Return the [x, y] coordinate for the center point of the cell that contains the specified text.  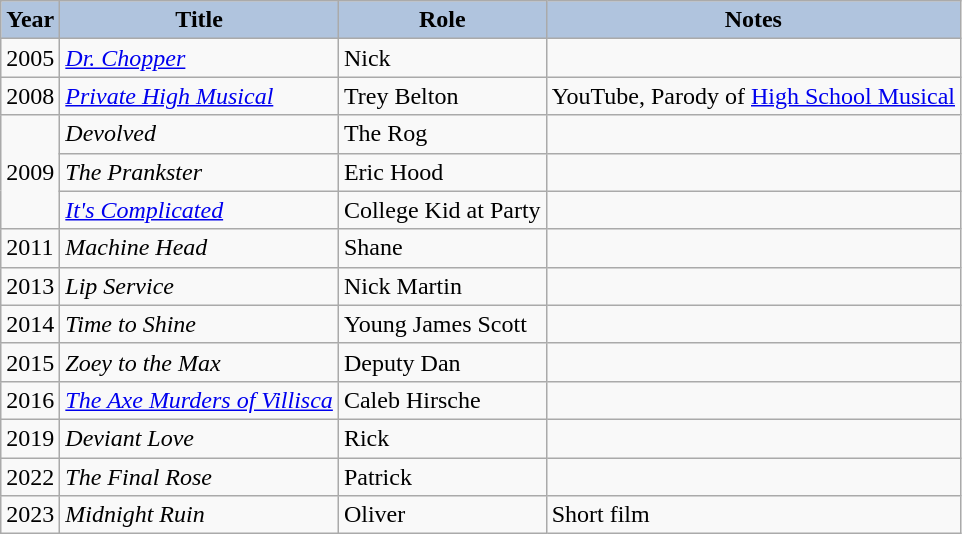
Oliver [442, 515]
YouTube, Parody of High School Musical [753, 96]
2019 [30, 438]
Machine Head [200, 248]
Short film [753, 515]
2022 [30, 477]
Time to Shine [200, 324]
Trey Belton [442, 96]
Nick Martin [442, 286]
Nick [442, 58]
The Rog [442, 134]
Role [442, 20]
2013 [30, 286]
Devolved [200, 134]
Young James Scott [442, 324]
Private High Musical [200, 96]
2009 [30, 172]
Deputy Dan [442, 362]
Dr. Chopper [200, 58]
College Kid at Party [442, 210]
2015 [30, 362]
2011 [30, 248]
Shane [442, 248]
The Axe Murders of Villisca [200, 400]
Title [200, 20]
Lip Service [200, 286]
2005 [30, 58]
Deviant Love [200, 438]
2014 [30, 324]
2016 [30, 400]
Eric Hood [442, 172]
2008 [30, 96]
Zoey to the Max [200, 362]
Year [30, 20]
The Prankster [200, 172]
The Final Rose [200, 477]
Patrick [442, 477]
It's Complicated [200, 210]
Midnight Ruin [200, 515]
Caleb Hirsche [442, 400]
Notes [753, 20]
Rick [442, 438]
2023 [30, 515]
